Return the [X, Y] coordinate for the center point of the cell that contains the specified text.  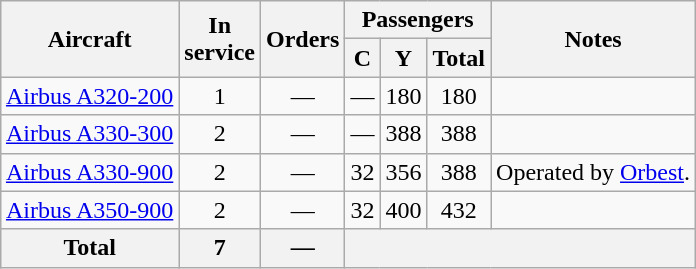
Inservice [220, 39]
Notes [594, 39]
Airbus A350-900 [89, 210]
Aircraft [89, 39]
400 [404, 210]
Airbus A320-200 [89, 96]
7 [220, 248]
Orders [303, 39]
C [362, 58]
356 [404, 172]
Airbus A330-300 [89, 134]
1 [220, 96]
Y [404, 58]
432 [459, 210]
Airbus A330-900 [89, 172]
Passengers [418, 20]
Operated by Orbest. [594, 172]
